Pinpoint the cell where the given text exists, returning its (X, Y) midpoint coordinate. 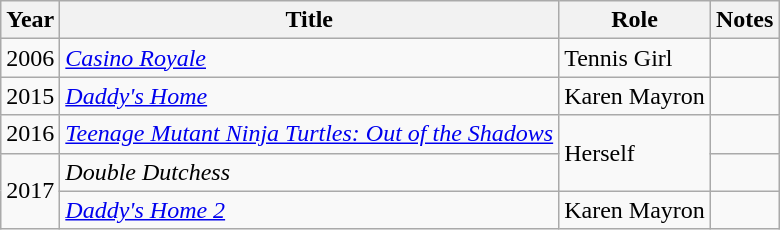
Role (635, 20)
Year (30, 20)
Daddy's Home (310, 96)
Teenage Mutant Ninja Turtles: Out of the Shadows (310, 134)
2017 (30, 191)
Double Dutchess (310, 172)
Title (310, 20)
Casino Royale (310, 58)
Tennis Girl (635, 58)
2015 (30, 96)
Daddy's Home 2 (310, 210)
2016 (30, 134)
Notes (744, 20)
2006 (30, 58)
Herself (635, 153)
